For the text-containing cell, return its midpoint in (X, Y) coordinate format. 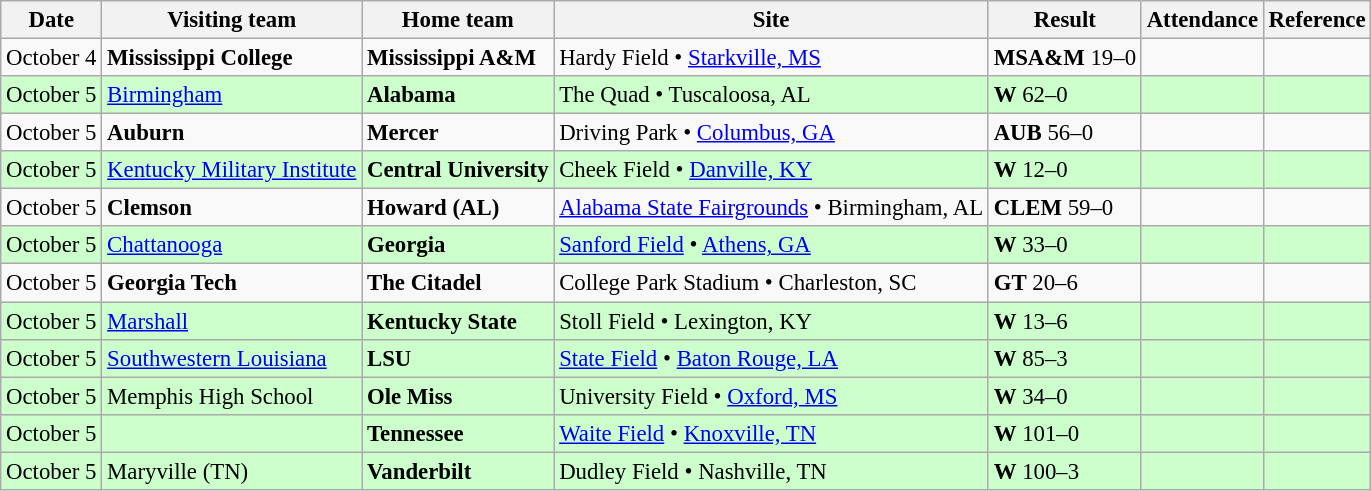
Vanderbilt (458, 471)
Hardy Field • Starkville, MS (771, 58)
Birmingham (232, 95)
W 34–0 (1064, 396)
Stoll Field • Lexington, KY (771, 321)
University Field • Oxford, MS (771, 396)
College Park Stadium • Charleston, SC (771, 283)
Kentucky Military Institute (232, 170)
Kentucky State (458, 321)
Southwestern Louisiana (232, 358)
October 4 (52, 58)
Home team (458, 20)
Driving Park • Columbus, GA (771, 133)
LSU (458, 358)
Clemson (232, 208)
Maryville (TN) (232, 471)
Alabama State Fairgrounds • Birmingham, AL (771, 208)
Site (771, 20)
Marshall (232, 321)
W 85–3 (1064, 358)
Georgia (458, 245)
Central University (458, 170)
Date (52, 20)
Alabama (458, 95)
Reference (1317, 20)
MSA&M 19–0 (1064, 58)
W 13–6 (1064, 321)
Dudley Field • Nashville, TN (771, 471)
GT 20–6 (1064, 283)
State Field • Baton Rouge, LA (771, 358)
W 101–0 (1064, 433)
W 62–0 (1064, 95)
W 12–0 (1064, 170)
Howard (AL) (458, 208)
Tennessee (458, 433)
Mississippi College (232, 58)
The Citadel (458, 283)
Waite Field • Knoxville, TN (771, 433)
Visiting team (232, 20)
Result (1064, 20)
Chattanooga (232, 245)
AUB 56–0 (1064, 133)
Georgia Tech (232, 283)
Cheek Field • Danville, KY (771, 170)
Auburn (232, 133)
Ole Miss (458, 396)
Mississippi A&M (458, 58)
Attendance (1202, 20)
Mercer (458, 133)
W 33–0 (1064, 245)
Memphis High School (232, 396)
CLEM 59–0 (1064, 208)
Sanford Field • Athens, GA (771, 245)
W 100–3 (1064, 471)
The Quad • Tuscaloosa, AL (771, 95)
